Detect which cell encompasses the target text, then output its [x, y] center coordinate. 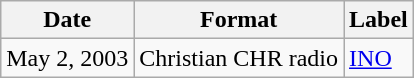
INO [379, 58]
May 2, 2003 [68, 58]
Christian CHR radio [239, 58]
Label [379, 20]
Date [68, 20]
Format [239, 20]
